For the text-containing cell, return its midpoint in (X, Y) coordinate format. 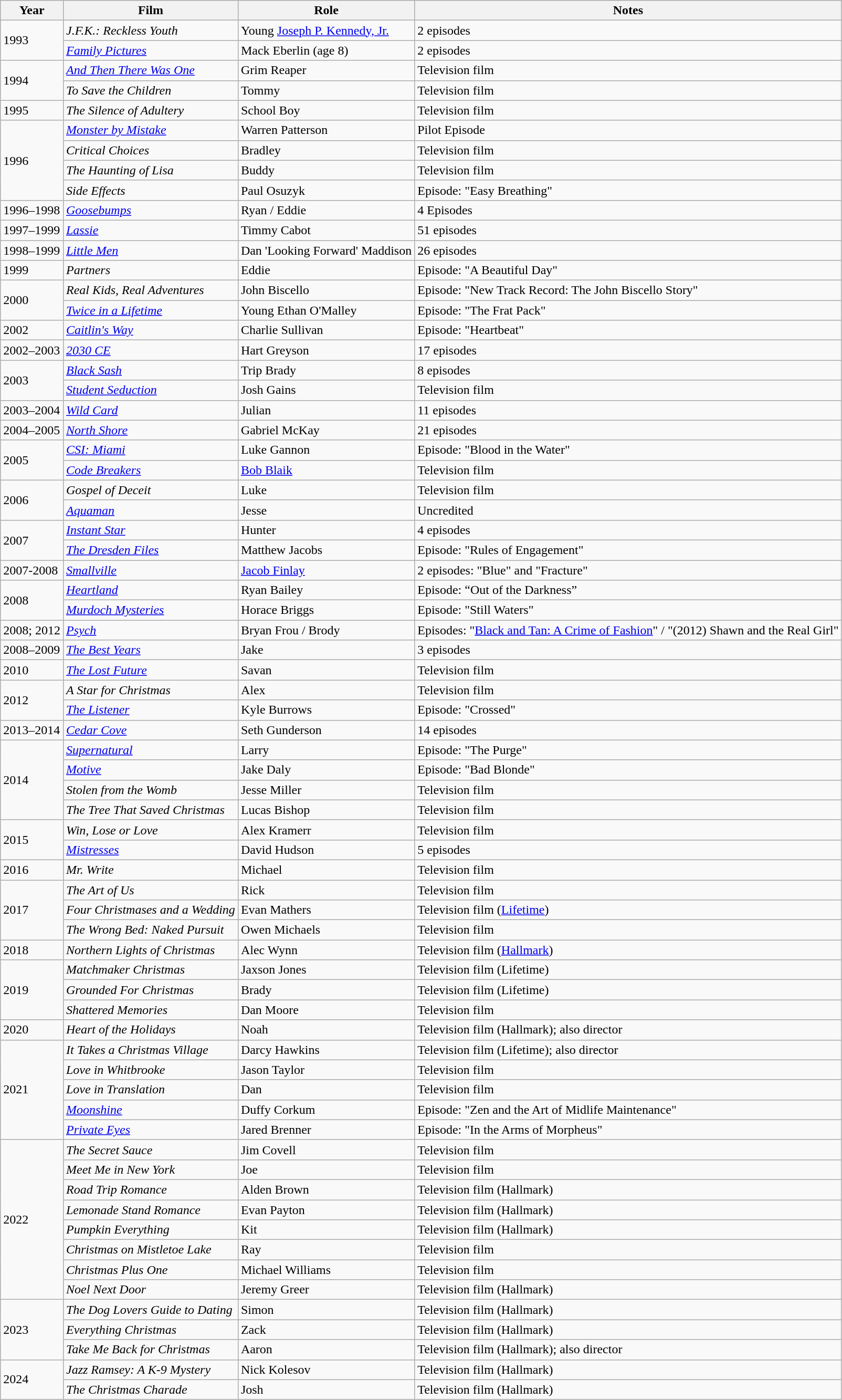
Jim Covell (326, 1150)
51 episodes (628, 230)
Year (32, 11)
Trip Brady (326, 370)
Hunter (326, 530)
Psych (150, 630)
1995 (32, 110)
Dan (326, 1090)
Dan Moore (326, 1010)
Horace Briggs (326, 610)
1996–1998 (32, 210)
The Silence of Adultery (150, 110)
Student Seduction (150, 390)
Josh Gains (326, 390)
The Christmas Charade (150, 1389)
Luke (326, 490)
Pilot Episode (628, 130)
Episode: "Bad Blonde" (628, 770)
Eddie (326, 270)
Episode: "Blood in the Water" (628, 450)
Episode: "New Track Record: The John Biscello Story" (628, 290)
Monster by Mistake (150, 130)
School Boy (326, 110)
Alex (326, 690)
2 episodes: "Blue" and "Fracture" (628, 570)
J.F.K.: Reckless Youth (150, 30)
David Hudson (326, 850)
Smallville (150, 570)
Grim Reaper (326, 70)
Episode: "The Frat Pack" (628, 310)
Moonshine (150, 1110)
The Wrong Bed: Naked Pursuit (150, 930)
Heart of the Holidays (150, 1030)
8 episodes (628, 370)
Bob Blaik (326, 470)
Love in Whitbrooke (150, 1070)
Mack Eberlin (age 8) (326, 50)
Episode: "Rules of Engagement" (628, 550)
Motive (150, 770)
Meet Me in New York (150, 1169)
Road Trip Romance (150, 1189)
Role (326, 11)
Caitlin's Way (150, 330)
Charlie Sullivan (326, 330)
Noel Next Door (150, 1290)
Shattered Memories (150, 1010)
Supernatural (150, 750)
Pumpkin Everything (150, 1230)
Young Joseph P. Kennedy, Jr. (326, 30)
Noah (326, 1030)
Matthew Jacobs (326, 550)
Episode: "Crossed" (628, 710)
2003 (32, 380)
Josh (326, 1389)
Savan (326, 670)
2010 (32, 670)
2002–2003 (32, 350)
Alden Brown (326, 1189)
1996 (32, 160)
Real Kids, Real Adventures (150, 290)
The Best Years (150, 650)
Critical Choices (150, 150)
Wild Card (150, 410)
Kyle Burrows (326, 710)
Evan Payton (326, 1209)
Little Men (150, 250)
Young Ethan O'Malley (326, 310)
Episode: “Out of the Darkness” (628, 590)
21 episodes (628, 430)
Duffy Corkum (326, 1110)
11 episodes (628, 410)
2006 (32, 500)
Take Me Back for Christmas (150, 1350)
Christmas Plus One (150, 1270)
Aquaman (150, 510)
Jesse (326, 510)
2002 (32, 330)
26 episodes (628, 250)
2008; 2012 (32, 630)
The Dresden Files (150, 550)
The Tree That Saved Christmas (150, 810)
Dan 'Looking Forward' Maddison (326, 250)
Jacob Finlay (326, 570)
2008 (32, 600)
2030 CE (150, 350)
2018 (32, 950)
Tommy (326, 90)
Jared Brenner (326, 1130)
The Dog Lovers Guide to Dating (150, 1310)
Episode: "Heartbeat" (628, 330)
North Shore (150, 430)
Episodes: "Black and Tan: A Crime of Fashion" / "(2012) Shawn and the Real Girl" (628, 630)
Northern Lights of Christmas (150, 950)
Michael (326, 870)
Jake Daly (326, 770)
Aaron (326, 1350)
Episode: "In the Arms of Morpheus" (628, 1130)
4 Episodes (628, 210)
The Haunting of Lisa (150, 170)
Mr. Write (150, 870)
Darcy Hawkins (326, 1050)
Kit (326, 1230)
2024 (32, 1380)
Love in Translation (150, 1090)
17 episodes (628, 350)
Brady (326, 990)
2007-2008 (32, 570)
Jeremy Greer (326, 1290)
Nick Kolesov (326, 1370)
2016 (32, 870)
The Listener (150, 710)
2023 (32, 1330)
The Secret Sauce (150, 1150)
Alex Kramerr (326, 830)
Episode: "Zen and the Art of Midlife Maintenance" (628, 1110)
Buddy (326, 170)
CSI: Miami (150, 450)
Evan Mathers (326, 910)
2004–2005 (32, 430)
Bryan Frou / Brody (326, 630)
3 episodes (628, 650)
Lemonade Stand Romance (150, 1209)
Grounded For Christmas (150, 990)
Murdoch Mysteries (150, 610)
Christmas on Mistletoe Lake (150, 1250)
A Star for Christmas (150, 690)
Side Effects (150, 190)
Warren Patterson (326, 130)
14 episodes (628, 730)
Gabriel McKay (326, 430)
Twice in a Lifetime (150, 310)
Family Pictures (150, 50)
Episode: "The Purge" (628, 750)
Win, Lose or Love (150, 830)
To Save the Children (150, 90)
John Biscello (326, 290)
Mistresses (150, 850)
2005 (32, 460)
Code Breakers (150, 470)
Ryan / Eddie (326, 210)
1997–1999 (32, 230)
1998–1999 (32, 250)
Private Eyes (150, 1130)
2012 (32, 700)
Uncredited (628, 510)
Timmy Cabot (326, 230)
Jazz Ramsey: A K-9 Mystery (150, 1370)
Partners (150, 270)
Paul Osuzyk (326, 190)
Jesse Miller (326, 790)
Matchmaker Christmas (150, 970)
Episode: "Still Waters" (628, 610)
Ryan Bailey (326, 590)
Goosebumps (150, 210)
Episode: "A Beautiful Day" (628, 270)
It Takes a Christmas Village (150, 1050)
Lucas Bishop (326, 810)
2017 (32, 910)
Bradley (326, 150)
Instant Star (150, 530)
Jake (326, 650)
2015 (32, 840)
1999 (32, 270)
1993 (32, 40)
Alec Wynn (326, 950)
Cedar Cove (150, 730)
Notes (628, 11)
The Lost Future (150, 670)
Owen Michaels (326, 930)
2000 (32, 300)
Jaxson Jones (326, 970)
2022 (32, 1219)
2007 (32, 540)
Episode: "Easy Breathing" (628, 190)
2019 (32, 990)
4 episodes (628, 530)
Four Christmases and a Wedding (150, 910)
Seth Gunderson (326, 730)
Everything Christmas (150, 1330)
And Then There Was One (150, 70)
5 episodes (628, 850)
2014 (32, 780)
Zack (326, 1330)
Stolen from the Womb (150, 790)
Ray (326, 1250)
2008–2009 (32, 650)
1994 (32, 80)
Lassie (150, 230)
Julian (326, 410)
Hart Greyson (326, 350)
2003–2004 (32, 410)
Michael Williams (326, 1270)
Television film (Lifetime); also director (628, 1050)
Jason Taylor (326, 1070)
Luke Gannon (326, 450)
2021 (32, 1090)
Black Sash (150, 370)
2020 (32, 1030)
Rick (326, 890)
Joe (326, 1169)
Larry (326, 750)
Film (150, 11)
2013–2014 (32, 730)
Gospel of Deceit (150, 490)
The Art of Us (150, 890)
Heartland (150, 590)
Simon (326, 1310)
